Find where the given text appears and provide that cell's center as (x, y) coordinate. 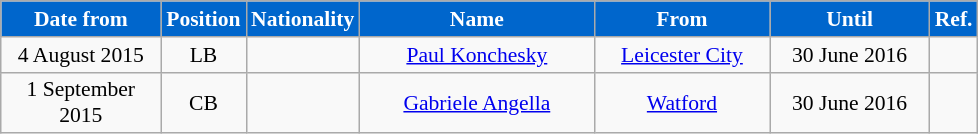
Position (204, 19)
LB (204, 55)
Gabriele Angella (476, 102)
Ref. (954, 19)
Date from (81, 19)
Until (850, 19)
Paul Konchesky (476, 55)
From (682, 19)
Name (476, 19)
1 September 2015 (81, 102)
Nationality (302, 19)
4 August 2015 (81, 55)
Watford (682, 102)
Leicester City (682, 55)
CB (204, 102)
